Extract the [x, y] coordinate from the center of the cell holding the provided text.  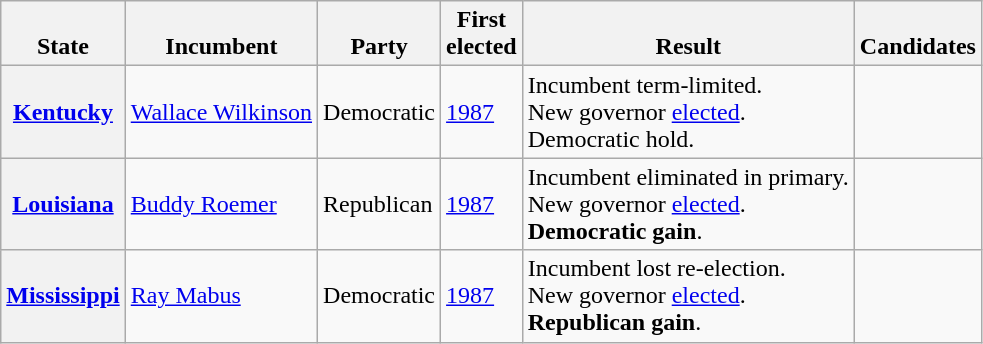
Party [380, 34]
Mississippi [63, 296]
Ray Mabus [221, 296]
Republican [380, 204]
Incumbent lost re-election.New governor elected.Republican gain. [688, 296]
Louisiana [63, 204]
State [63, 34]
Buddy Roemer [221, 204]
Kentucky [63, 112]
Candidates [918, 34]
Incumbent term-limited.New governor elected.Democratic hold. [688, 112]
Result [688, 34]
Wallace Wilkinson [221, 112]
Incumbent [221, 34]
Incumbent eliminated in primary.New governor elected.Democratic gain. [688, 204]
Firstelected [482, 34]
